Locate the cell with the specified text and output its (x, y) center coordinate. 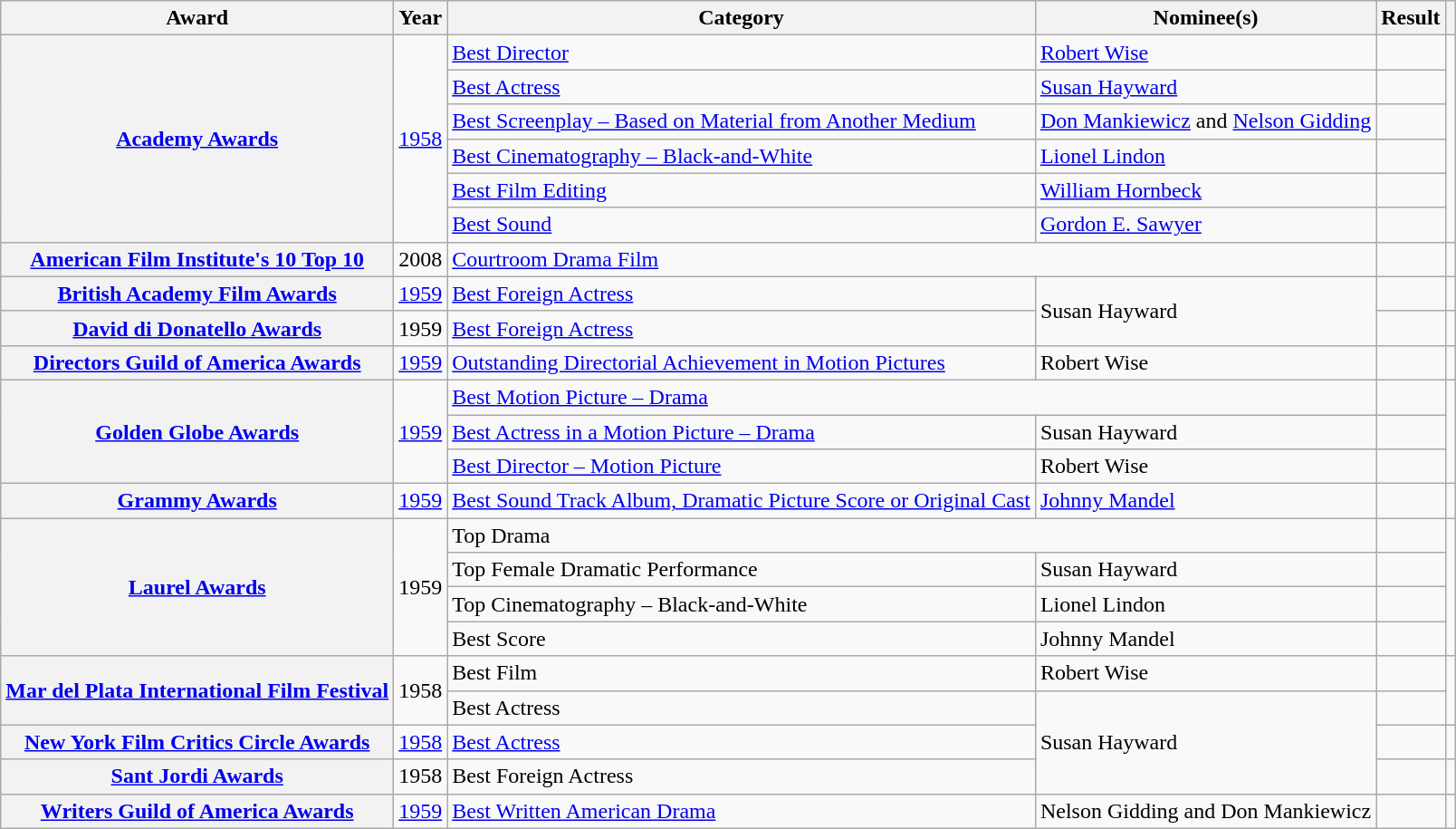
Award (197, 18)
2008 (420, 259)
Nominee(s) (1205, 18)
Don Mankiewicz and Nelson Gidding (1205, 121)
Top Female Dramatic Performance (742, 570)
Grammy Awards (197, 501)
New York Film Critics Circle Awards (197, 742)
Category (742, 18)
American Film Institute's 10 Top 10 (197, 259)
Best Cinematography – Black-and-White (742, 156)
David di Donatello Awards (197, 328)
Sant Jordi Awards (197, 776)
Outstanding Directorial Achievement in Motion Pictures (742, 362)
Gordon E. Sawyer (1205, 225)
Best Director – Motion Picture (742, 467)
Best Written American Drama (742, 811)
Year (420, 18)
Best Sound Track Album, Dramatic Picture Score or Original Cast (742, 501)
Best Motion Picture – Drama (912, 397)
Mar del Plata International Film Festival (197, 690)
William Hornbeck (1205, 190)
Best Film (742, 673)
Top Drama (912, 535)
Writers Guild of America Awards (197, 811)
Best Screenplay – Based on Material from Another Medium (742, 121)
Best Director (742, 53)
Result (1411, 18)
British Academy Film Awards (197, 294)
Best Film Editing (742, 190)
Golden Globe Awards (197, 431)
Courtroom Drama Film (912, 259)
Nelson Gidding and Don Mankiewicz (1205, 811)
Laurel Awards (197, 587)
Best Score (742, 639)
Top Cinematography – Black-and-White (742, 604)
Best Sound (742, 225)
Academy Awards (197, 139)
Best Actress in a Motion Picture – Drama (742, 432)
Directors Guild of America Awards (197, 362)
